Pinpoint the cell where the given text exists, returning its (X, Y) midpoint coordinate. 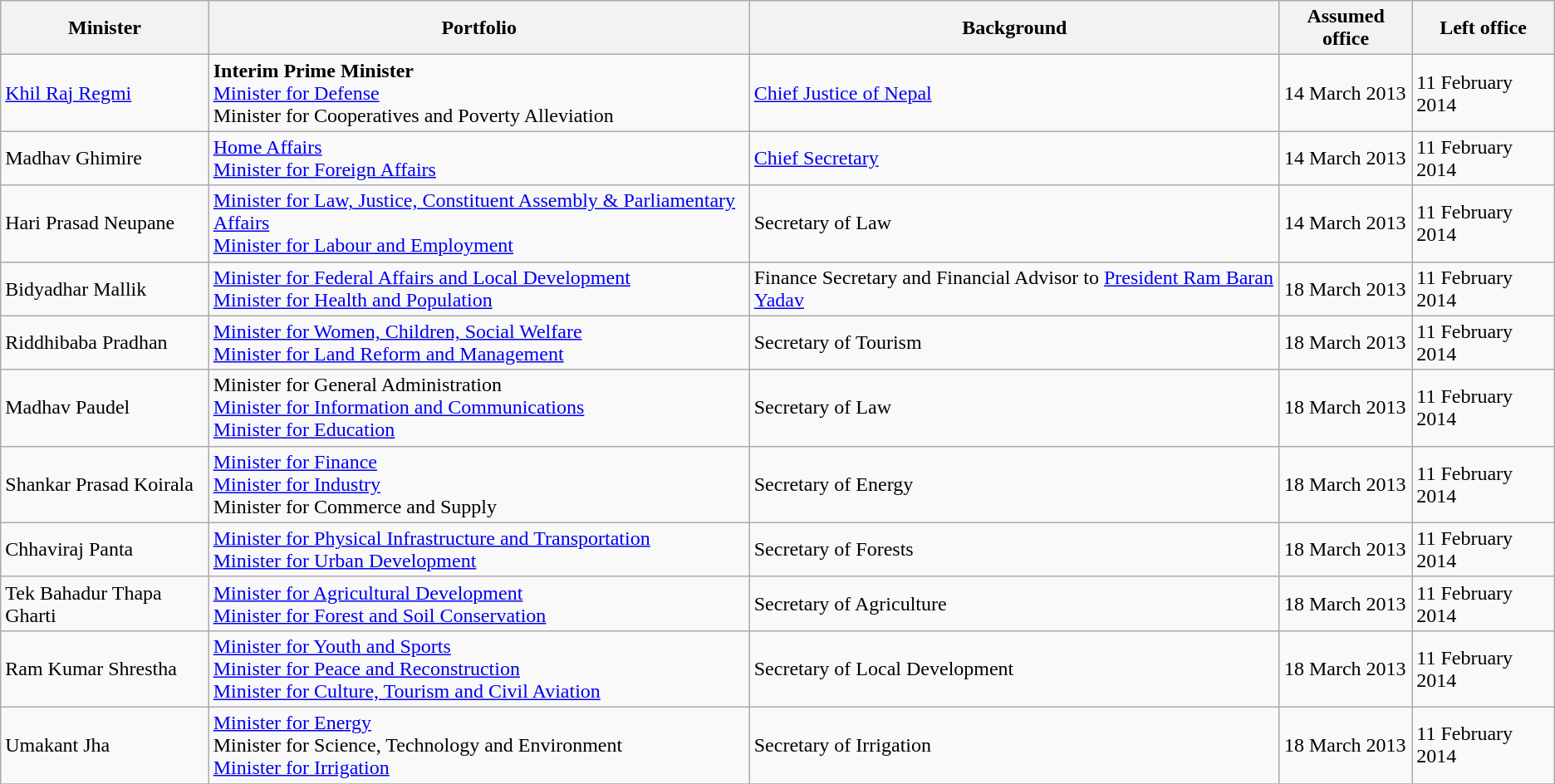
Secretary of Irrigation (1014, 745)
Minister for Energy Minister for Science, Technology and Environment Minister for Irrigation (478, 745)
Secretary of Tourism (1014, 342)
Riddhibaba Pradhan (105, 342)
Minister for Finance Minister for Industry Minister for Commerce and Supply (478, 484)
Secretary of Local Development (1014, 669)
Minister for Women, Children, Social Welfare Minister for Land Reform and Management (478, 342)
Minister for Agricultural Development Minister for Forest and Soil Conservation (478, 603)
Secretary of Agriculture (1014, 603)
Chief Secretary (1014, 158)
Madhav Paudel (105, 408)
Assumed office (1346, 28)
Hari Prasad Neupane (105, 223)
Secretary of Energy (1014, 484)
Chief Justice of Nepal (1014, 93)
Left office (1484, 28)
Minister (105, 28)
Minister for Youth and Sports Minister for Peace and Reconstruction Minister for Culture, Tourism and Civil Aviation (478, 669)
Background (1014, 28)
Interim Prime Minister Minister for Defense Minister for Cooperatives and Poverty Alleviation (478, 93)
Madhav Ghimire (105, 158)
Ram Kumar Shrestha (105, 669)
Chhaviraj Panta (105, 550)
Minister for Law, Justice, Constituent Assembly & Parliamentary Affairs Minister for Labour and Employment (478, 223)
Portfolio (478, 28)
Home Affairs Minister for Foreign Affairs (478, 158)
Minister for Physical Infrastructure and Transportation Minister for Urban Development (478, 550)
Secretary of Forests (1014, 550)
Minister for General Administration Minister for Information and Communications Minister for Education (478, 408)
Bidyadhar Mallik (105, 289)
Umakant Jha (105, 745)
Shankar Prasad Koirala (105, 484)
Tek Bahadur Thapa Gharti (105, 603)
Minister for Federal Affairs and Local Development Minister for Health and Population (478, 289)
Khil Raj Regmi (105, 93)
Finance Secretary and Financial Advisor to President Ram Baran Yadav (1014, 289)
